From the cell containing the given text, extract its center point as (x, y) coordinate. 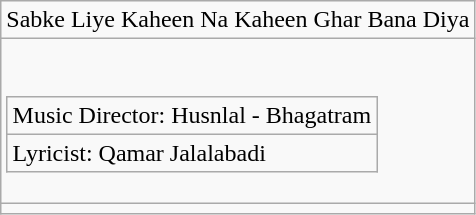
Sabke Liye Kaheen Na Kaheen Ghar Bana Diya (238, 20)
Music Director: Husnlal - Bhagatram Lyricist: Qamar Jalalabadi (238, 121)
Music Director: Husnlal - Bhagatram (192, 115)
Lyricist: Qamar Jalalabadi (192, 153)
